Pinpoint the cell where the given text exists, returning its [x, y] midpoint coordinate. 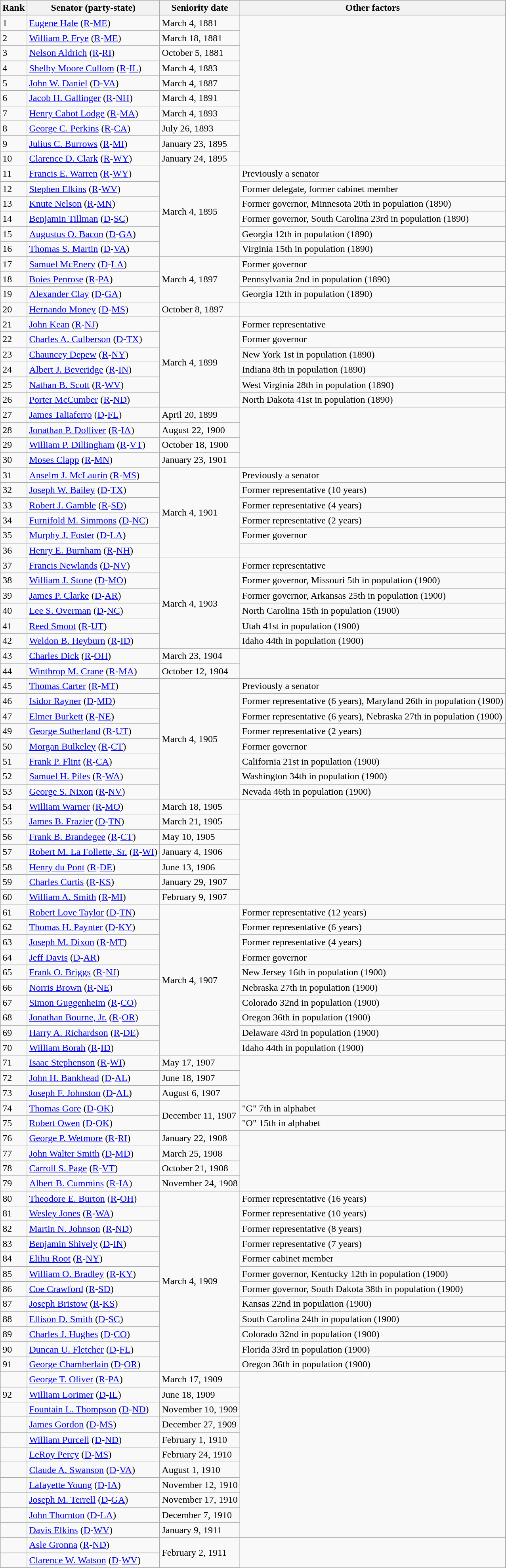
February 2, 1911 [200, 1553]
July 26, 1893 [200, 128]
Former governor, Minnesota 20th in population (1890) [372, 204]
Weldon B. Heyburn (R-ID) [94, 641]
Former governor, South Carolina 23rd in population (1890) [372, 219]
Benjamin Tillman (D-SC) [94, 219]
64 [13, 957]
June 18, 1909 [200, 1394]
March 17, 1909 [200, 1379]
May 17, 1907 [200, 1063]
50 [13, 746]
69 [13, 1033]
65 [13, 972]
Francis Newlands (D-NV) [94, 565]
March 4, 1899 [200, 362]
70 [13, 1048]
32 [13, 490]
William Purcell (D-ND) [94, 1440]
Former governor, Arkansas 25th in population (1900) [372, 596]
11 [13, 173]
William O. Bradley (R-KY) [94, 1274]
17 [13, 264]
28 [13, 430]
53 [13, 792]
Former representative (8 years) [372, 1229]
90 [13, 1349]
62 [13, 927]
William J. Stone (D-MO) [94, 580]
March 4, 1901 [200, 513]
Elmer Burkett (R-NE) [94, 716]
Robert M. La Follette, Sr. (R-WI) [94, 852]
January 23, 1901 [200, 460]
36 [13, 550]
Morgan Bulkeley (R-CT) [94, 746]
Henry E. Burnham (R-NH) [94, 550]
John W. Daniel (D-VA) [94, 83]
October 12, 1904 [200, 671]
9 [13, 143]
Former cabinet member [372, 1259]
86 [13, 1289]
John Kean (R-NJ) [94, 324]
Thomas Gore (D-OK) [94, 1108]
Clarence W. Watson (D-WV) [94, 1560]
Reed Smoot (R-UT) [94, 626]
44 [13, 671]
Former representative (6 years) [372, 927]
68 [13, 1018]
5 [13, 83]
33 [13, 505]
Samuel McEnery (D-LA) [94, 264]
George Chamberlain (D-OR) [94, 1364]
Anselm J. McLaurin (R-MS) [94, 475]
William Warner (R-MO) [94, 807]
Moses Clapp (R-MN) [94, 460]
Boies Penrose (R-PA) [94, 279]
38 [13, 580]
October 21, 1908 [200, 1168]
George T. Oliver (R-PA) [94, 1379]
Eugene Hale (R-ME) [94, 23]
Fountain L. Thompson (D-ND) [94, 1410]
Thomas S. Martin (D-VA) [94, 249]
39 [13, 596]
Frank P. Flint (R-CA) [94, 761]
James Taliaferro (D-FL) [94, 415]
Robert Love Taylor (D-TN) [94, 912]
Norris Brown (R-NE) [94, 988]
August 6, 1907 [200, 1093]
21 [13, 324]
Stephen Elkins (R-WV) [94, 189]
Utah 41st in population (1900) [372, 626]
Jonathan P. Dolliver (R-IA) [94, 430]
Indiana 8th in population (1890) [372, 369]
Jacob H. Gallinger (R-NH) [94, 98]
19 [13, 294]
83 [13, 1244]
Former governor, Missouri 5th in population (1900) [372, 580]
March 4, 1883 [200, 68]
February 9, 1907 [200, 897]
March 4, 1881 [200, 23]
Nebraska 27th in population (1900) [372, 988]
California 21st in population (1900) [372, 761]
Albert B. Cummins (R-IA) [94, 1184]
William Borah (R-ID) [94, 1048]
63 [13, 942]
60 [13, 897]
29 [13, 445]
June 13, 1906 [200, 867]
"O" 15th in alphabet [372, 1123]
Senator (party-state) [94, 8]
Charles Curtis (R-KS) [94, 882]
Lafayette Young (D-IA) [94, 1485]
January 23, 1895 [200, 143]
30 [13, 460]
7 [13, 113]
2 [13, 38]
1 [13, 23]
Martin N. Johnson (R-ND) [94, 1229]
88 [13, 1319]
Lee S. Overman (D-NC) [94, 611]
46 [13, 701]
4 [13, 68]
January 29, 1907 [200, 882]
October 5, 1881 [200, 53]
January 4, 1906 [200, 852]
37 [13, 565]
58 [13, 867]
South Carolina 24th in population (1900) [372, 1319]
George P. Wetmore (R-RI) [94, 1138]
78 [13, 1168]
8 [13, 128]
William Lorimer (D-IL) [94, 1394]
85 [13, 1274]
New York 1st in population (1890) [372, 354]
February 1, 1910 [200, 1440]
89 [13, 1334]
Alexander Clay (D-GA) [94, 294]
Seniority date [200, 8]
Asle Gronna (R-ND) [94, 1545]
Simon Guggenheim (R-CO) [94, 1003]
Joseph F. Johnston (D-AL) [94, 1093]
77 [13, 1153]
James B. Frazier (D-TN) [94, 822]
40 [13, 611]
3 [13, 53]
November 12, 1910 [200, 1485]
Jeff Davis (D-AR) [94, 957]
67 [13, 1003]
Coe Crawford (R-SD) [94, 1289]
May 10, 1905 [200, 837]
87 [13, 1304]
52 [13, 776]
James Gordon (D-MS) [94, 1425]
Former governor, Kentucky 12th in population (1900) [372, 1274]
Hernando Money (D-MS) [94, 309]
Former representative (7 years) [372, 1244]
26 [13, 400]
March 23, 1904 [200, 656]
47 [13, 716]
January 22, 1908 [200, 1138]
North Carolina 15th in population (1900) [372, 611]
Joseph M. Terrell (D-GA) [94, 1500]
Clarence D. Clark (R-WY) [94, 158]
Thomas H. Paynter (D-KY) [94, 927]
80 [13, 1199]
Harry A. Richardson (R-DE) [94, 1033]
Shelby Moore Cullom (R-IL) [94, 68]
John Thornton (D-LA) [94, 1515]
91 [13, 1364]
Virginia 15th in population (1890) [372, 249]
23 [13, 354]
Charles Dick (R-OH) [94, 656]
Rank [13, 8]
Nathan B. Scott (R-WV) [94, 384]
George C. Perkins (R-CA) [94, 128]
Chauncey Depew (R-NY) [94, 354]
January 24, 1895 [200, 158]
March 4, 1893 [200, 113]
16 [13, 249]
76 [13, 1138]
August 22, 1900 [200, 430]
43 [13, 656]
October 8, 1897 [200, 309]
13 [13, 204]
42 [13, 641]
14 [13, 219]
Washington 34th in population (1900) [372, 776]
LeRoy Percy (D-MS) [94, 1455]
49 [13, 731]
Florida 33rd in population (1900) [372, 1349]
81 [13, 1214]
March 4, 1895 [200, 211]
34 [13, 520]
Furnifold M. Simmons (D-NC) [94, 520]
Joseph W. Bailey (D-TX) [94, 490]
74 [13, 1108]
55 [13, 822]
Former representative (12 years) [372, 912]
January 9, 1911 [200, 1530]
27 [13, 415]
Delaware 43rd in population (1900) [372, 1033]
Robert J. Gamble (R-SD) [94, 505]
Claude A. Swanson (D-VA) [94, 1470]
Elihu Root (R-NY) [94, 1259]
84 [13, 1259]
March 25, 1908 [200, 1153]
35 [13, 535]
December 11, 1907 [200, 1115]
82 [13, 1229]
Thomas Carter (R-MT) [94, 686]
Former delegate, former cabinet member [372, 189]
Robert Owen (D-OK) [94, 1123]
59 [13, 882]
Duncan U. Fletcher (D-FL) [94, 1349]
Other factors [372, 8]
57 [13, 852]
51 [13, 761]
Porter McCumber (R-ND) [94, 400]
March 4, 1887 [200, 83]
79 [13, 1184]
41 [13, 626]
Nelson Aldrich (R-RI) [94, 53]
Charles J. Hughes (D-CO) [94, 1334]
James P. Clarke (D-AR) [94, 596]
Former representative (6 years), Maryland 26th in population (1900) [372, 701]
Joseph M. Dixon (R-MT) [94, 942]
Nevada 46th in population (1900) [372, 792]
New Jersey 16th in population (1900) [372, 972]
March 4, 1897 [200, 279]
25 [13, 384]
March 4, 1909 [200, 1281]
West Virginia 28th in population (1890) [372, 384]
North Dakota 41st in population (1890) [372, 400]
William P. Frye (R-ME) [94, 38]
Samuel H. Piles (R-WA) [94, 776]
March 4, 1905 [200, 739]
Knute Nelson (R-MN) [94, 204]
22 [13, 339]
March 4, 1891 [200, 98]
George S. Nixon (R-NV) [94, 792]
24 [13, 369]
72 [13, 1078]
Winthrop M. Crane (R-MA) [94, 671]
45 [13, 686]
John Walter Smith (D-MD) [94, 1153]
October 18, 1900 [200, 445]
Carroll S. Page (R-VT) [94, 1168]
William A. Smith (R-MI) [94, 897]
March 18, 1881 [200, 38]
92 [13, 1394]
10 [13, 158]
Theodore E. Burton (R-OH) [94, 1199]
November 24, 1908 [200, 1184]
December 7, 1910 [200, 1515]
75 [13, 1123]
John H. Bankhead (D-AL) [94, 1078]
Frank O. Briggs (R-NJ) [94, 972]
March 4, 1907 [200, 980]
71 [13, 1063]
March 4, 1903 [200, 603]
March 18, 1905 [200, 807]
Davis Elkins (D-WV) [94, 1530]
Isidor Rayner (D-MD) [94, 701]
Charles A. Culberson (D-TX) [94, 339]
54 [13, 807]
15 [13, 234]
Augustus O. Bacon (D-GA) [94, 234]
Henry du Pont (R-DE) [94, 867]
56 [13, 837]
18 [13, 279]
February 24, 1910 [200, 1455]
Henry Cabot Lodge (R-MA) [94, 113]
November 10, 1909 [200, 1410]
12 [13, 189]
Jonathan Bourne, Jr. (R-OR) [94, 1018]
Former representative (6 years), Nebraska 27th in population (1900) [372, 716]
Former representative (16 years) [372, 1199]
Isaac Stephenson (R-WI) [94, 1063]
Kansas 22nd in population (1900) [372, 1304]
William P. Dillingham (R-VT) [94, 445]
61 [13, 912]
December 27, 1909 [200, 1425]
"G" 7th in alphabet [372, 1108]
March 21, 1905 [200, 822]
June 18, 1907 [200, 1078]
31 [13, 475]
Frank B. Brandegee (R-CT) [94, 837]
November 17, 1910 [200, 1500]
20 [13, 309]
Ellison D. Smith (D-SC) [94, 1319]
Former governor, South Dakota 38th in population (1900) [372, 1289]
Murphy J. Foster (D-LA) [94, 535]
August 1, 1910 [200, 1470]
Julius C. Burrows (R-MI) [94, 143]
66 [13, 988]
Francis E. Warren (R-WY) [94, 173]
George Sutherland (R-UT) [94, 731]
Joseph Bristow (R-KS) [94, 1304]
Pennsylvania 2nd in population (1890) [372, 279]
73 [13, 1093]
6 [13, 98]
Wesley Jones (R-WA) [94, 1214]
April 20, 1899 [200, 415]
Albert J. Beveridge (R-IN) [94, 369]
Benjamin Shively (D-IN) [94, 1244]
